Output the [X, Y] coordinate of the center of the cell containing the given text.  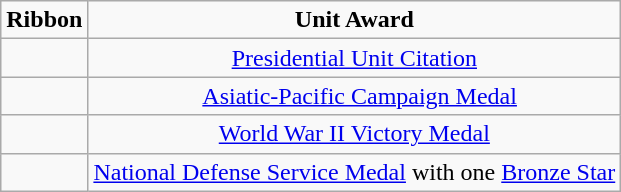
World War II Victory Medal [354, 134]
Asiatic-Pacific Campaign Medal [354, 96]
Ribbon [44, 20]
Unit Award [354, 20]
National Defense Service Medal with one Bronze Star [354, 172]
Presidential Unit Citation [354, 58]
